Extract the (x, y) coordinate from the center of the cell holding the provided text.  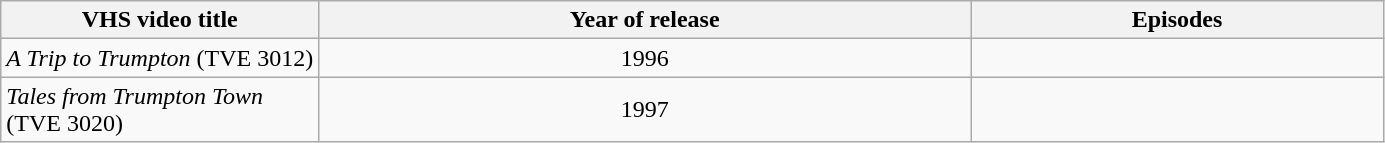
Year of release (645, 20)
VHS video title (160, 20)
Episodes (1178, 20)
Tales from Trumpton Town(TVE 3020) (160, 110)
1996 (645, 58)
1997 (645, 110)
A Trip to Trumpton (TVE 3012) (160, 58)
